Find where the given text appears and provide that cell's center as (x, y) coordinate. 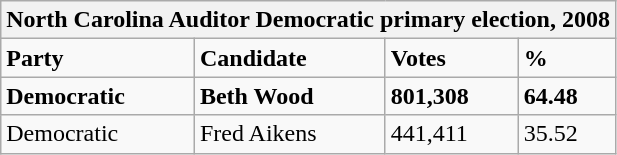
Votes (452, 58)
Candidate (290, 58)
Party (98, 58)
Beth Wood (290, 96)
North Carolina Auditor Democratic primary election, 2008 (308, 20)
Fred Aikens (290, 134)
64.48 (566, 96)
% (566, 58)
35.52 (566, 134)
441,411 (452, 134)
801,308 (452, 96)
